Locate the cell with the specified text and output its (x, y) center coordinate. 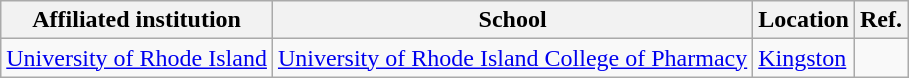
University of Rhode Island College of Pharmacy (512, 58)
Kingston (804, 58)
School (512, 20)
Location (804, 20)
Affiliated institution (137, 20)
University of Rhode Island (137, 58)
Ref. (880, 20)
